Capture the cell that displays the provided text and extract its [x, y] central coordinate. 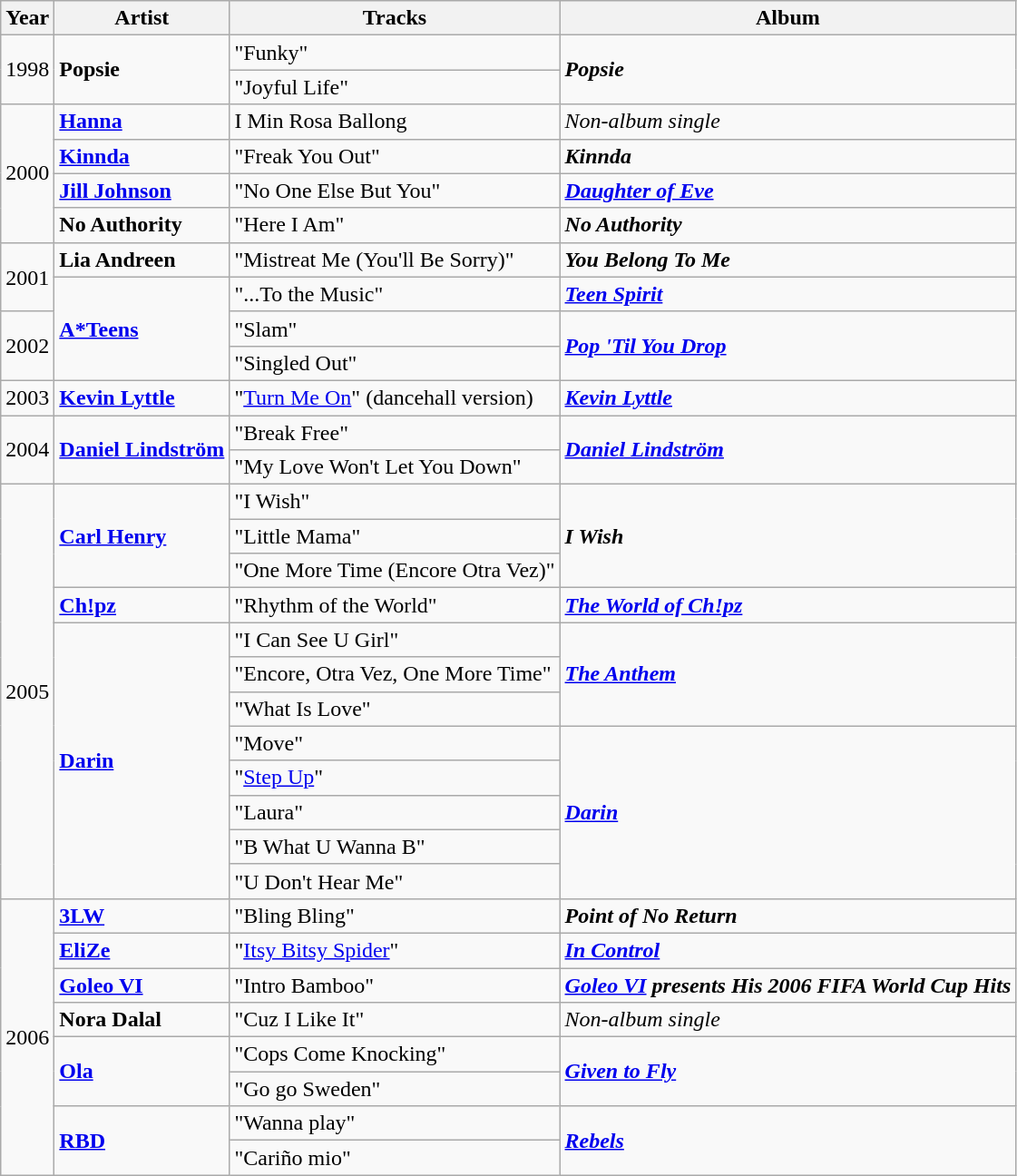
Pop 'Til You Drop [787, 346]
Point of No Return [787, 916]
"Funky" [395, 53]
You Belong To Me [787, 260]
A*Teens [142, 328]
"Slam" [395, 328]
"Joyful Life" [395, 87]
Tracks [395, 18]
"Move" [395, 743]
"One More Time (Encore Otra Vez)" [395, 571]
"Turn Me On" (dancehall version) [395, 397]
"My Love Won't Let You Down" [395, 467]
2005 [27, 691]
I Wish [787, 536]
"I Can See U Girl" [395, 640]
2004 [27, 450]
2000 [27, 173]
"Break Free" [395, 433]
"Rhythm of the World" [395, 605]
Rebels [787, 1141]
"Intro Bamboo" [395, 985]
"Singled Out" [395, 363]
2001 [27, 277]
Ch!pz [142, 605]
3LW [142, 916]
"Go go Sweden" [395, 1089]
RBD [142, 1141]
EliZe [142, 950]
"Wanna play" [395, 1123]
"Step Up" [395, 778]
The Anthem [787, 674]
"Cops Come Knocking" [395, 1054]
2006 [27, 1036]
"U Don't Hear Me" [395, 881]
Year [27, 18]
"Encore, Otra Vez, One More Time" [395, 674]
Given to Fly [787, 1072]
Goleo VI [142, 985]
Jill Johnson [142, 191]
In Control [787, 950]
Lia Andreen [142, 260]
Daughter of Eve [787, 191]
2002 [27, 346]
"Cuz I Like It" [395, 1020]
"Laura" [395, 812]
"...To the Music" [395, 294]
1998 [27, 70]
Nora Dalal [142, 1020]
"What Is Love" [395, 709]
Hanna [142, 122]
Artist [142, 18]
Goleo VI presents His 2006 FIFA World Cup Hits [787, 985]
Carl Henry [142, 536]
"Little Mama" [395, 536]
Teen Spirit [787, 294]
"Cariño mio" [395, 1158]
"Here I Am" [395, 225]
Ola [142, 1072]
"I Wish" [395, 502]
"Bling Bling" [395, 916]
"Freak You Out" [395, 156]
I Min Rosa Ballong [395, 122]
"B What U Wanna B" [395, 847]
The World of Ch!pz [787, 605]
"No One Else But You" [395, 191]
Album [787, 18]
"Mistreat Me (You'll Be Sorry)" [395, 260]
2003 [27, 397]
"Itsy Bitsy Spider" [395, 950]
